Pinpoint the cell where the given text exists, returning its [x, y] midpoint coordinate. 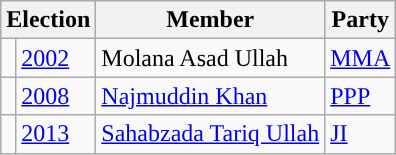
Party [360, 20]
MMA [360, 58]
2008 [56, 96]
Najmuddin Khan [210, 96]
2013 [56, 134]
PPP [360, 96]
2002 [56, 58]
Election [48, 20]
Sahabzada Tariq Ullah [210, 134]
Member [210, 20]
Molana Asad Ullah [210, 58]
JI [360, 134]
